Scan for the cell matching the given text and deliver its [X, Y] coordinate at center. 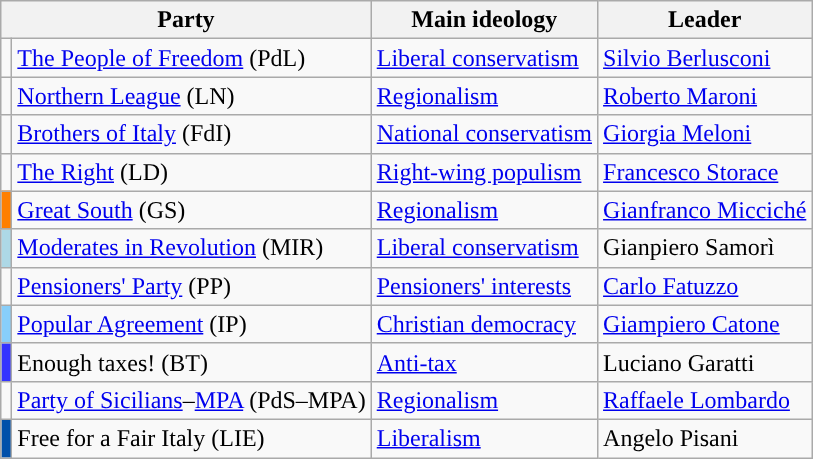
The People of Freedom (PdL) [192, 58]
Party of Sicilians–MPA (PdS–MPA) [192, 400]
Giorgia Meloni [705, 134]
Silvio Berlusconi [705, 58]
Angelo Pisani [705, 438]
Francesco Storace [705, 172]
Moderates in Revolution (MIR) [192, 248]
Raffaele Lombardo [705, 400]
Christian democracy [484, 324]
National conservatism [484, 134]
Great South (GS) [192, 210]
The Right (LD) [192, 172]
Brothers of Italy (FdI) [192, 134]
Right-wing populism [484, 172]
Northern League (LN) [192, 96]
Leader [705, 20]
Popular Agreement (IP) [192, 324]
Liberalism [484, 438]
Giampiero Catone [705, 324]
Luciano Garatti [705, 362]
Anti-tax [484, 362]
Pensioners' Party (PP) [192, 286]
Gianpiero Samorì [705, 248]
Carlo Fatuzzo [705, 286]
Party [186, 20]
Main ideology [484, 20]
Pensioners' interests [484, 286]
Free for a Fair Italy (LIE) [192, 438]
Roberto Maroni [705, 96]
Enough taxes! (BT) [192, 362]
Gianfranco Micciché [705, 210]
